Provide the (X, Y) coordinate of the cell's center where the given text is located.  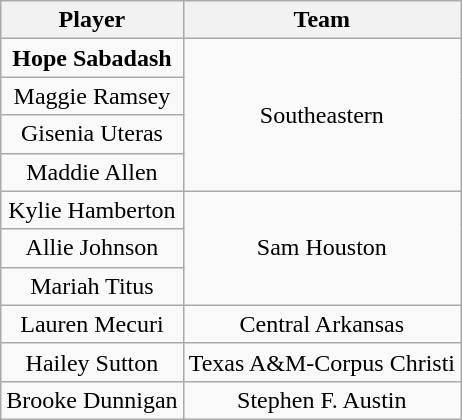
Southeastern (322, 115)
Allie Johnson (92, 248)
Central Arkansas (322, 324)
Kylie Hamberton (92, 210)
Hailey Sutton (92, 362)
Team (322, 20)
Maddie Allen (92, 172)
Hope Sabadash (92, 58)
Texas A&M-Corpus Christi (322, 362)
Stephen F. Austin (322, 400)
Mariah Titus (92, 286)
Brooke Dunnigan (92, 400)
Lauren Mecuri (92, 324)
Maggie Ramsey (92, 96)
Sam Houston (322, 248)
Player (92, 20)
Gisenia Uteras (92, 134)
